Determine the [x, y] coordinate at the center of the cell enclosing the given text.  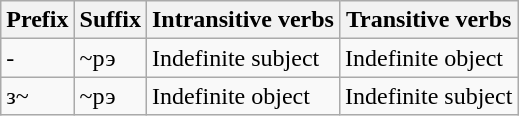
Transitive verbs [428, 20]
Suffix [110, 20]
Prefix [38, 20]
Intransitive verbs [242, 20]
- [38, 58]
з~ [38, 96]
